Identify which cell holds the provided text, then report its (x, y) central coordinate. 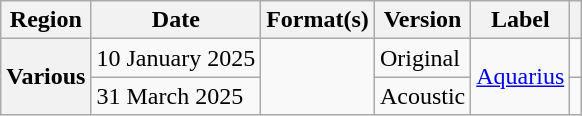
Original (422, 58)
Version (422, 20)
Label (520, 20)
31 March 2025 (176, 96)
10 January 2025 (176, 58)
Date (176, 20)
Aquarius (520, 77)
Format(s) (318, 20)
Acoustic (422, 96)
Region (46, 20)
Various (46, 77)
